Scan for the cell matching the given text and deliver its [x, y] coordinate at center. 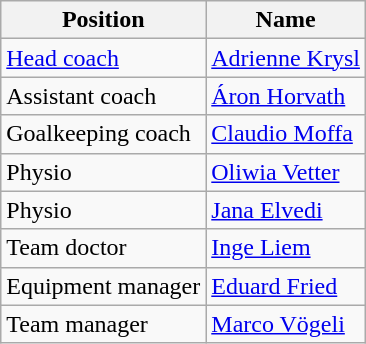
Head coach [104, 58]
Marco Vögeli [286, 324]
Team manager [104, 324]
Áron Horvath [286, 96]
Team doctor [104, 248]
Goalkeeping coach [104, 134]
Oliwia Vetter [286, 172]
Inge Liem [286, 248]
Name [286, 20]
Jana Elvedi [286, 210]
Position [104, 20]
Assistant coach [104, 96]
Adrienne Krysl [286, 58]
Claudio Moffa [286, 134]
Eduard Fried [286, 286]
Equipment manager [104, 286]
